Return the (x, y) coordinate for the center point of the cell that contains the specified text.  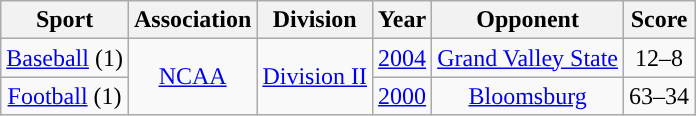
Opponent (528, 20)
Grand Valley State (528, 58)
Year (402, 20)
Score (660, 20)
Division (315, 20)
Bloomsburg (528, 96)
2000 (402, 96)
2004 (402, 58)
Association (192, 20)
63–34 (660, 96)
Baseball (1) (65, 58)
Sport (65, 20)
Division II (315, 77)
NCAA (192, 77)
Football (1) (65, 96)
12–8 (660, 58)
